Return the (x, y) coordinate for the center point of the cell that contains the specified text.  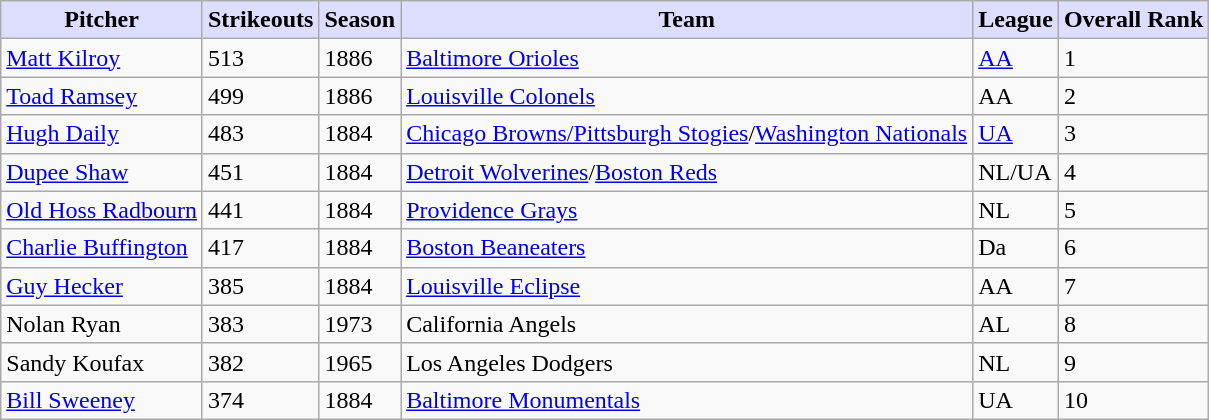
Baltimore Orioles (687, 58)
7 (1133, 286)
Team (687, 20)
382 (260, 362)
Los Angeles Dodgers (687, 362)
League (1016, 20)
Chicago Browns/Pittsburgh Stogies/Washington Nationals (687, 134)
441 (260, 210)
417 (260, 248)
AL (1016, 324)
483 (260, 134)
NL/UA (1016, 172)
Pitcher (102, 20)
4 (1133, 172)
Hugh Daily (102, 134)
Season (360, 20)
383 (260, 324)
385 (260, 286)
9 (1133, 362)
10 (1133, 400)
Boston Beaneaters (687, 248)
Nolan Ryan (102, 324)
California Angels (687, 324)
1965 (360, 362)
Matt Kilroy (102, 58)
Providence Grays (687, 210)
Detroit Wolverines/Boston Reds (687, 172)
Old Hoss Radbourn (102, 210)
Louisville Colonels (687, 96)
1 (1133, 58)
Charlie Buffington (102, 248)
Strikeouts (260, 20)
3 (1133, 134)
Toad Ramsey (102, 96)
Overall Rank (1133, 20)
513 (260, 58)
Louisville Eclipse (687, 286)
499 (260, 96)
Sandy Koufax (102, 362)
5 (1133, 210)
6 (1133, 248)
Baltimore Monumentals (687, 400)
451 (260, 172)
374 (260, 400)
1973 (360, 324)
8 (1133, 324)
Dupee Shaw (102, 172)
Bill Sweeney (102, 400)
2 (1133, 96)
Da (1016, 248)
Guy Hecker (102, 286)
